For the text-containing cell, return its midpoint in [X, Y] coordinate format. 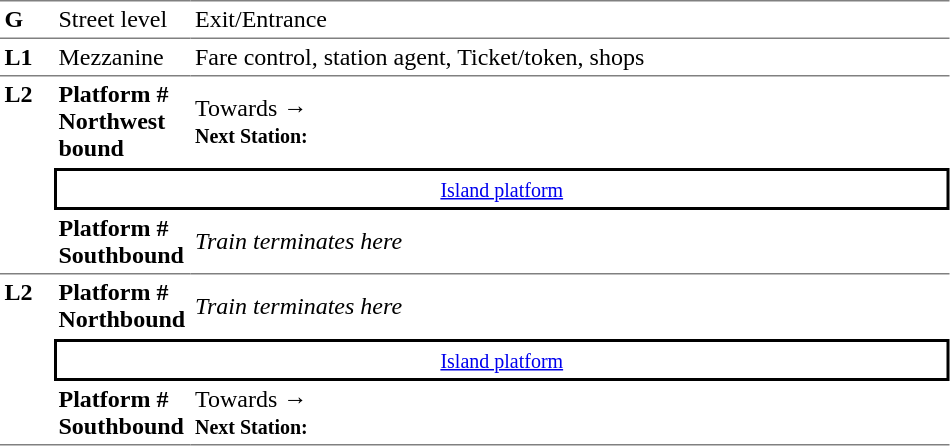
Fare control, station agent, Ticket/token, shops [570, 58]
Exit/Entrance [570, 20]
L1 [27, 58]
G [27, 20]
Platform #Northwest bound [122, 122]
Mezzanine [122, 58]
Street level [122, 20]
Platform #Northbound [122, 306]
